Identify which cell holds the provided text, then report its (X, Y) central coordinate. 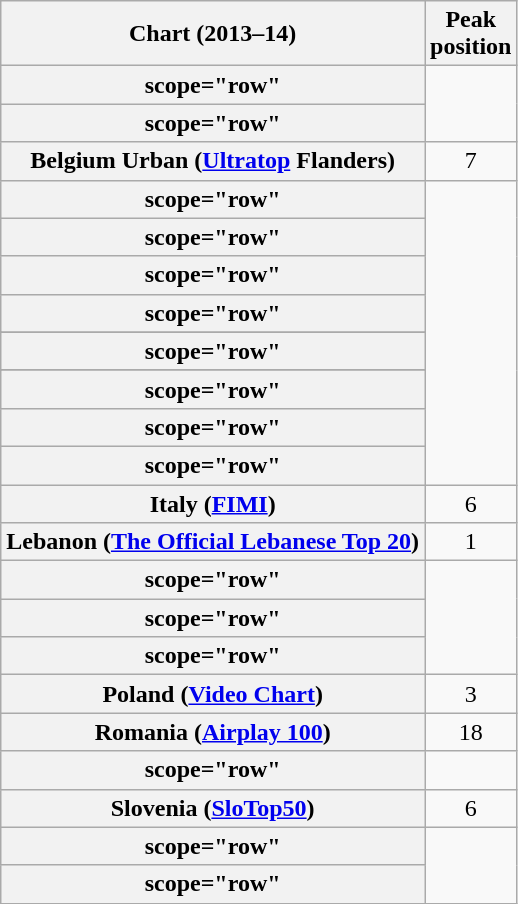
3 (471, 694)
Romania (Airplay 100) (213, 732)
Peakposition (471, 34)
Poland (Video Chart) (213, 694)
Belgium Urban (Ultratop Flanders) (213, 161)
Chart (2013–14) (213, 34)
1 (471, 542)
18 (471, 732)
Slovenia (SloTop50) (213, 808)
Italy (FIMI) (213, 503)
Lebanon (The Official Lebanese Top 20) (213, 542)
7 (471, 161)
